Locate the cell with the specified text and output its (x, y) center coordinate. 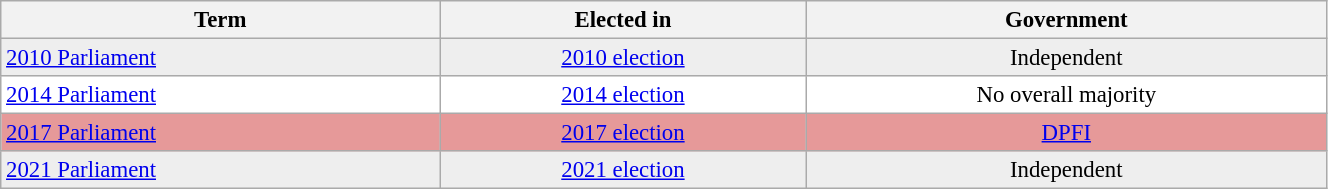
2021 Parliament (220, 170)
2014 Parliament (220, 95)
Government (1066, 20)
2010 election (623, 58)
2017 election (623, 133)
2017 Parliament (220, 133)
2014 election (623, 95)
Elected in (623, 20)
2010 Parliament (220, 58)
Term (220, 20)
No overall majority (1066, 95)
DPFI (1066, 133)
2021 election (623, 170)
